Pinpoint the cell where the given text exists, returning its (x, y) midpoint coordinate. 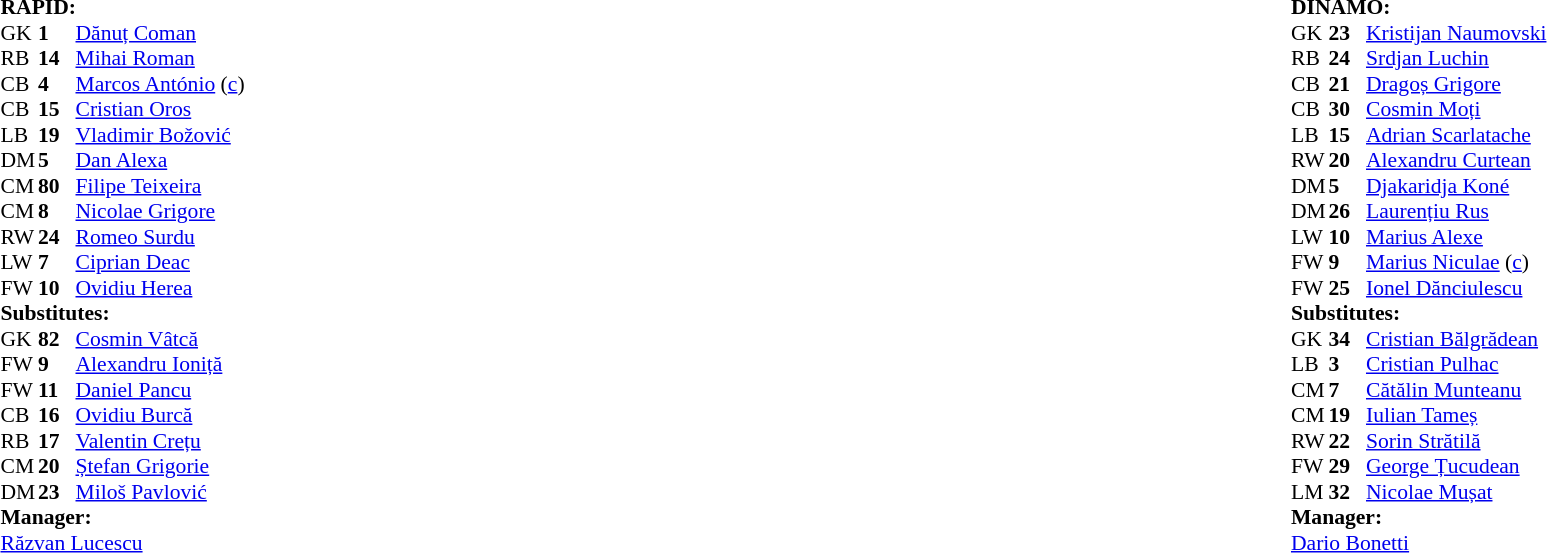
26 (1347, 211)
LM (1310, 492)
Marcos António (c) (160, 84)
Laurențiu Rus (1456, 211)
Adrian Scarlatache (1456, 135)
Cătălin Munteanu (1456, 390)
Dragoș Grigore (1456, 84)
1 (57, 33)
Cristian Pulhac (1456, 365)
34 (1347, 339)
8 (57, 211)
Ciprian Deac (160, 263)
Cristian Bălgrădean (1456, 339)
25 (1347, 288)
Cosmin Vâtcă (160, 339)
Valentin Crețu (160, 441)
3 (1347, 365)
Vladimir Božović (160, 135)
Kristijan Naumovski (1456, 33)
82 (57, 339)
Daniel Pancu (160, 390)
32 (1347, 492)
Alexandru Curtean (1456, 161)
Ovidiu Burcă (160, 415)
Ovidiu Herea (160, 288)
Romeo Surdu (160, 237)
Nicolae Mușat (1456, 492)
Dănuț Coman (160, 33)
Djakaridja Koné (1456, 186)
Alexandru Ioniță (160, 365)
Cosmin Moți (1456, 109)
Marius Alexe (1456, 237)
Dan Alexa (160, 161)
George Țucudean (1456, 467)
11 (57, 390)
4 (57, 84)
Filipe Teixeira (160, 186)
Miloš Pavlović (160, 492)
Ștefan Grigorie (160, 467)
Srdjan Luchin (1456, 59)
Cristian Oros (160, 109)
Nicolae Grigore (160, 211)
Iulian Tameș (1456, 415)
Mihai Roman (160, 59)
17 (57, 441)
80 (57, 186)
30 (1347, 109)
Sorin Strătilă (1456, 441)
21 (1347, 84)
14 (57, 59)
22 (1347, 441)
29 (1347, 467)
Marius Niculae (c) (1456, 263)
16 (57, 415)
Ionel Dănciulescu (1456, 288)
